Pinpoint the cell where the given text exists, returning its (x, y) midpoint coordinate. 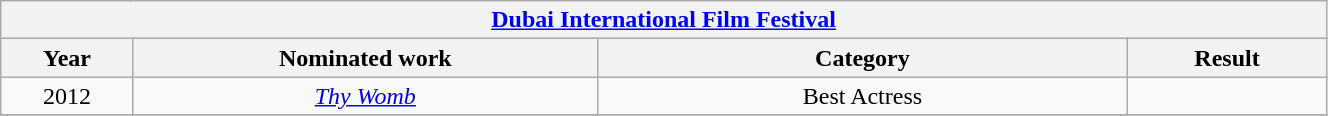
Dubai International Film Festival (664, 20)
Nominated work (365, 58)
2012 (68, 96)
Category (862, 58)
Best Actress (862, 96)
Result (1228, 58)
Thy Womb (365, 96)
Year (68, 58)
